Search for the cell housing the specified text and yield its (x, y) center coordinate. 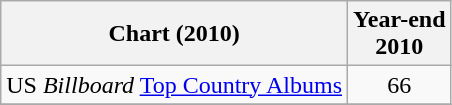
US Billboard Top Country Albums (174, 85)
Year-end2010 (400, 34)
66 (400, 85)
Chart (2010) (174, 34)
